Return the [X, Y] coordinate for the center point of the cell that contains the specified text.  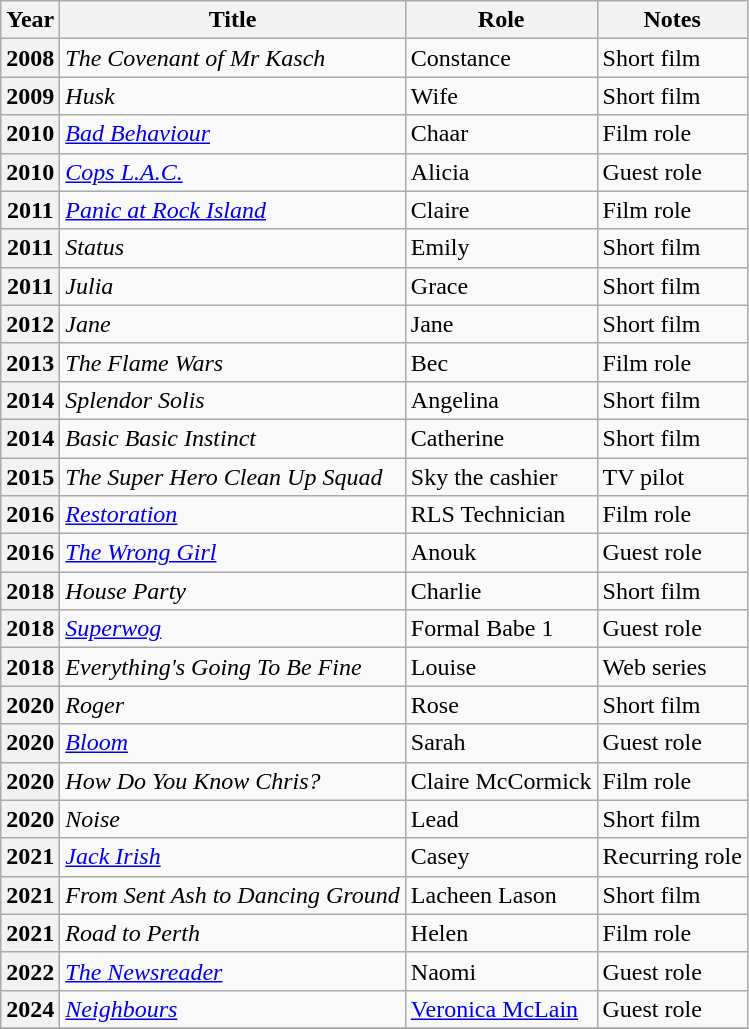
2024 [30, 1009]
2008 [30, 58]
Lead [501, 819]
Alicia [501, 172]
Claire McCormick [501, 781]
2009 [30, 96]
RLS Technician [501, 515]
Grace [501, 286]
The Super Hero Clean Up Squad [232, 477]
Panic at Rock Island [232, 210]
Bad Behaviour [232, 134]
House Party [232, 591]
Sarah [501, 743]
Recurring role [672, 857]
Web series [672, 667]
Notes [672, 20]
2015 [30, 477]
Noise [232, 819]
Cops L.A.C. [232, 172]
Role [501, 20]
Veronica McLain [501, 1009]
Sky the cashier [501, 477]
Constance [501, 58]
Restoration [232, 515]
Jack Irish [232, 857]
Rose [501, 705]
Year [30, 20]
Road to Perth [232, 933]
Helen [501, 933]
The Wrong Girl [232, 553]
Casey [501, 857]
Louise [501, 667]
The Flame Wars [232, 362]
2012 [30, 324]
Julia [232, 286]
Basic Basic Instinct [232, 438]
TV pilot [672, 477]
Neighbours [232, 1009]
The Covenant of Mr Kasch [232, 58]
From Sent Ash to Dancing Ground [232, 895]
Roger [232, 705]
Formal Babe 1 [501, 629]
Emily [501, 248]
Catherine [501, 438]
Splendor Solis [232, 400]
2013 [30, 362]
Superwog [232, 629]
How Do You Know Chris? [232, 781]
Status [232, 248]
Claire [501, 210]
Lacheen Lason [501, 895]
Angelina [501, 400]
Husk [232, 96]
Chaar [501, 134]
Charlie [501, 591]
Everything's Going To Be Fine [232, 667]
Naomi [501, 971]
Wife [501, 96]
The Newsreader [232, 971]
Bloom [232, 743]
2022 [30, 971]
Title [232, 20]
Bec [501, 362]
Anouk [501, 553]
